Provide the (x, y) coordinate of the cell's center where the given text is located.  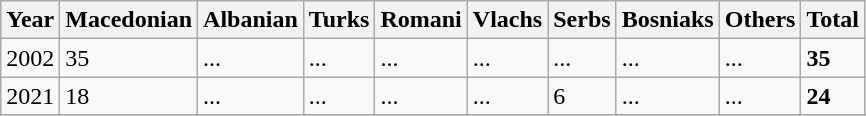
Vlachs (507, 20)
2002 (30, 58)
Year (30, 20)
Total (833, 20)
6 (582, 96)
2021 (30, 96)
Macedonian (129, 20)
Turks (339, 20)
Romani (421, 20)
Others (760, 20)
18 (129, 96)
Serbs (582, 20)
Bosniaks (668, 20)
Albanian (251, 20)
24 (833, 96)
